For the text-containing cell, return its midpoint in [x, y] coordinate format. 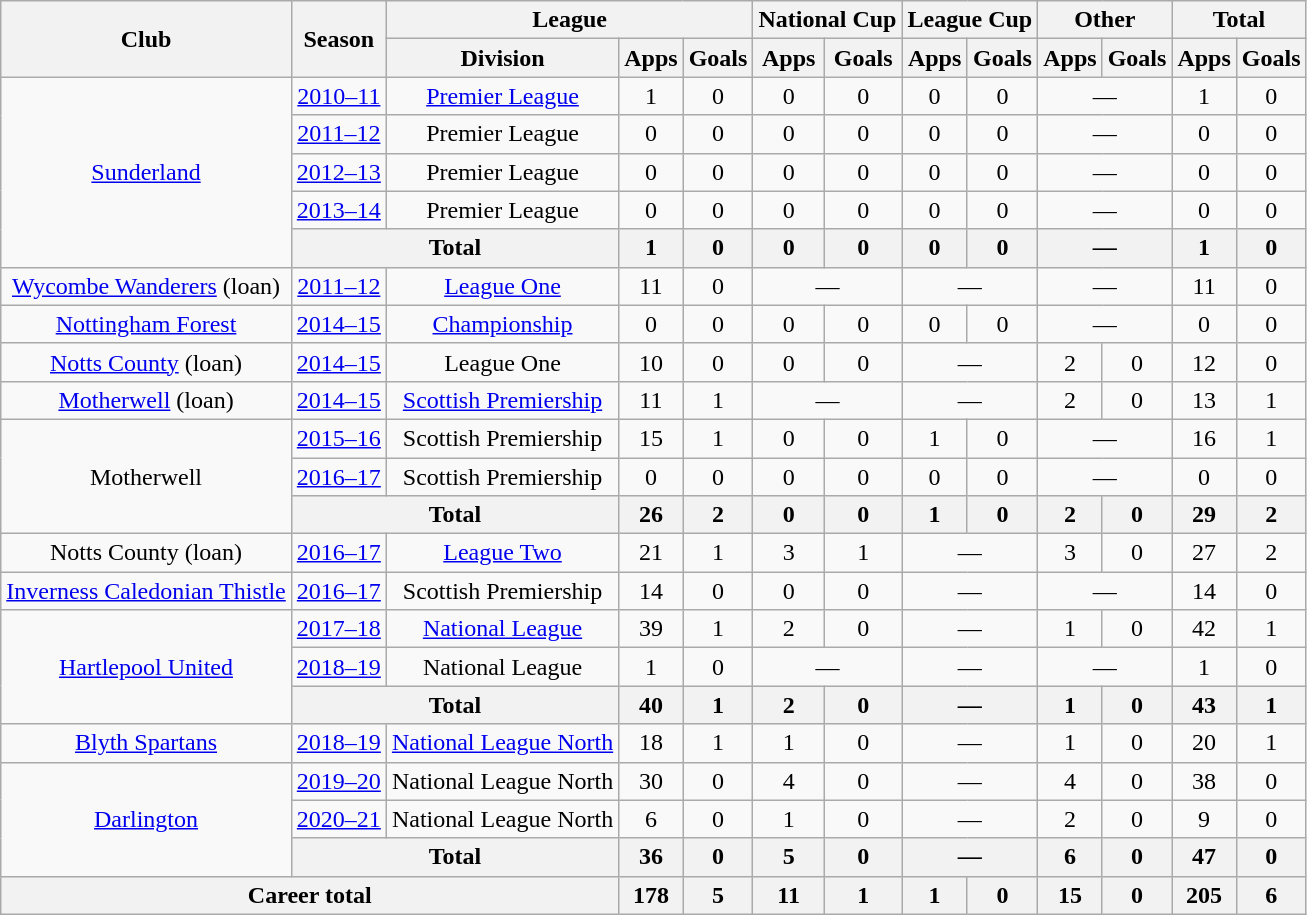
27 [1204, 553]
26 [651, 515]
10 [651, 362]
Wycombe Wanderers (loan) [146, 286]
20 [1204, 743]
Darlington [146, 819]
9 [1204, 819]
40 [651, 705]
Nottingham Forest [146, 324]
2015–16 [338, 438]
2020–21 [338, 819]
178 [651, 895]
League [569, 20]
2019–20 [338, 781]
Season [338, 39]
2010–11 [338, 96]
National Cup [828, 20]
18 [651, 743]
47 [1204, 857]
12 [1204, 362]
36 [651, 857]
Inverness Caledonian Thistle [146, 591]
16 [1204, 438]
38 [1204, 781]
League Cup [970, 20]
Motherwell (loan) [146, 400]
43 [1204, 705]
Other [1105, 20]
Hartlepool United [146, 667]
League Two [502, 553]
Career total [310, 895]
39 [651, 629]
Championship [502, 324]
29 [1204, 515]
Blyth Spartans [146, 743]
2013–14 [338, 210]
Division [502, 58]
Sunderland [146, 172]
13 [1204, 400]
2012–13 [338, 172]
Club [146, 39]
21 [651, 553]
30 [651, 781]
Motherwell [146, 476]
2017–18 [338, 629]
42 [1204, 629]
205 [1204, 895]
